For the text-containing cell, return its midpoint in (X, Y) coordinate format. 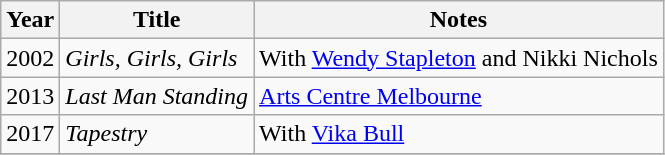
2002 (30, 58)
2017 (30, 134)
With Wendy Stapleton and Nikki Nichols (459, 58)
Notes (459, 20)
With Vika Bull (459, 134)
2013 (30, 96)
Arts Centre Melbourne (459, 96)
Last Man Standing (157, 96)
Year (30, 20)
Title (157, 20)
Tapestry (157, 134)
Girls, Girls, Girls (157, 58)
